From the cell containing the given text, extract its center point as [x, y] coordinate. 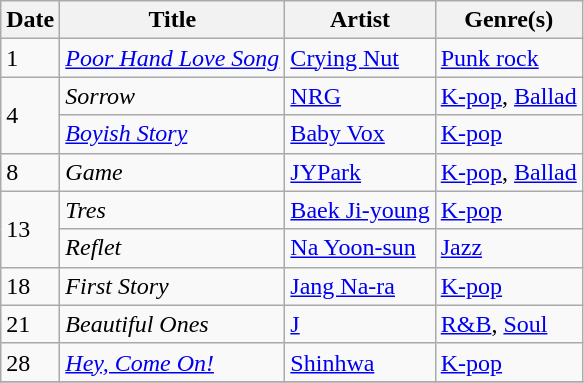
8 [30, 172]
R&B, Soul [508, 324]
Sorrow [172, 96]
Reflet [172, 248]
First Story [172, 286]
13 [30, 229]
Tres [172, 210]
Game [172, 172]
Baby Vox [360, 134]
18 [30, 286]
Poor Hand Love Song [172, 58]
21 [30, 324]
28 [30, 362]
Crying Nut [360, 58]
Hey, Come On! [172, 362]
Baek Ji-young [360, 210]
Beautiful Ones [172, 324]
Shinhwa [360, 362]
NRG [360, 96]
1 [30, 58]
Punk rock [508, 58]
Na Yoon-sun [360, 248]
Title [172, 20]
J [360, 324]
4 [30, 115]
Genre(s) [508, 20]
Jazz [508, 248]
Date [30, 20]
Jang Na-ra [360, 286]
JYPark [360, 172]
Boyish Story [172, 134]
Artist [360, 20]
